Search for the cell housing the specified text and yield its [X, Y] center coordinate. 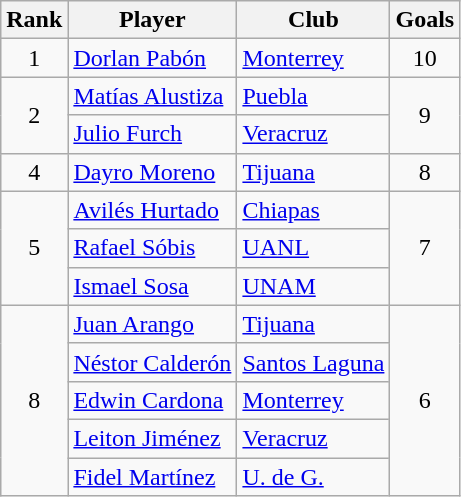
Goals [425, 20]
Rafael Sóbis [152, 248]
Santos Laguna [314, 362]
UANL [314, 248]
1 [34, 58]
10 [425, 58]
U. de G. [314, 477]
Avilés Hurtado [152, 210]
Julio Furch [152, 134]
Dayro Moreno [152, 172]
Leiton Jiménez [152, 438]
5 [34, 248]
Rank [34, 20]
Ismael Sosa [152, 286]
9 [425, 115]
Matías Alustiza [152, 96]
Néstor Calderón [152, 362]
4 [34, 172]
Chiapas [314, 210]
7 [425, 248]
Player [152, 20]
Edwin Cardona [152, 400]
Juan Arango [152, 324]
Puebla [314, 96]
Club [314, 20]
6 [425, 400]
Fidel Martínez [152, 477]
2 [34, 115]
Dorlan Pabón [152, 58]
UNAM [314, 286]
